Capture the cell that displays the provided text and extract its (x, y) central coordinate. 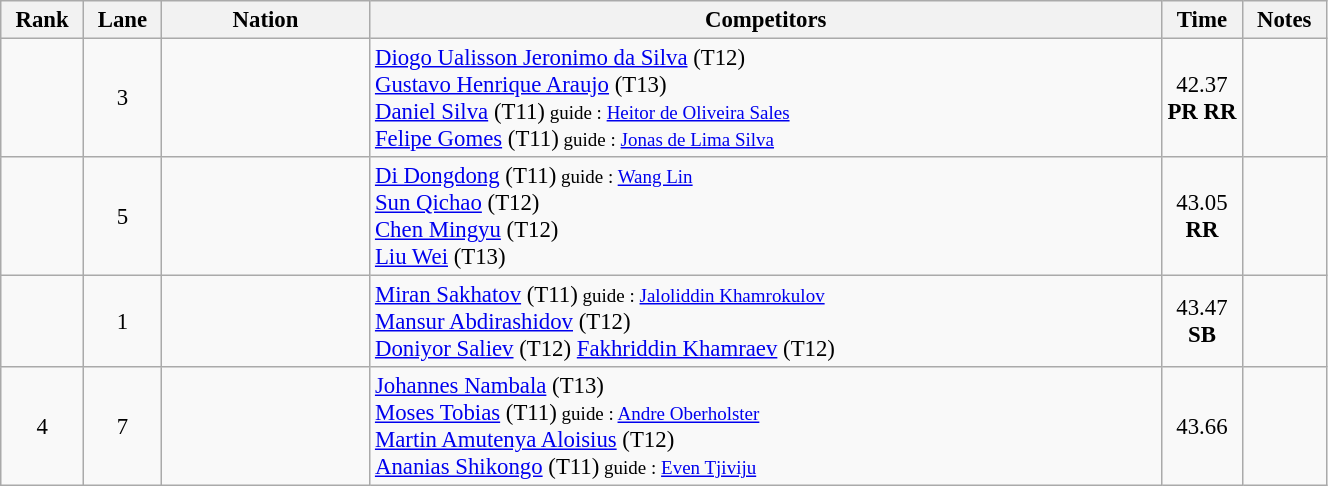
Di Dongdong (T11) guide : Wang LinSun Qichao (T12)Chen Mingyu (T12)Liu Wei (T13) (766, 216)
Rank (42, 20)
3 (123, 98)
Notes (1284, 20)
43.05 RR (1202, 216)
Lane (123, 20)
Miran Sakhatov (T11) guide : Jaloliddin KhamrokulovMansur Abdirashidov (T12) Doniyor Saliev (T12) Fakhriddin Khamraev (T12) (766, 322)
1 (123, 322)
5 (123, 216)
43.47 SB (1202, 322)
Competitors (766, 20)
4 (42, 426)
Johannes Nambala (T13)Moses Tobias (T11) guide : Andre Oberholster Martin Amutenya Aloisius (T12) Ananias Shikongo (T11) guide : Even Tjiviju (766, 426)
Nation (265, 20)
42.37 PR RR (1202, 98)
Time (1202, 20)
7 (123, 426)
43.66 (1202, 426)
